Detect which cell encompasses the target text, then output its (x, y) center coordinate. 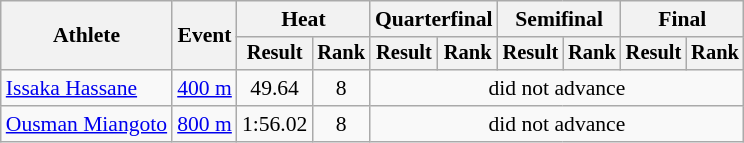
Athlete (86, 36)
Quarterfinal (434, 19)
49.64 (274, 88)
1:56.02 (274, 124)
800 m (204, 124)
Event (204, 36)
Ousman Miangoto (86, 124)
Issaka Hassane (86, 88)
Heat (304, 19)
400 m (204, 88)
Final (682, 19)
Semifinal (560, 19)
